Locate the cell with the specified text and output its [x, y] center coordinate. 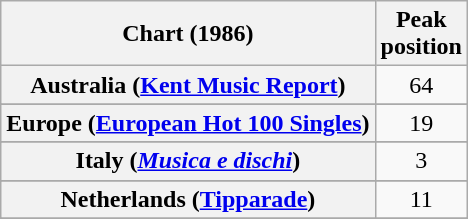
3 [421, 161]
Chart (1986) [188, 34]
Netherlands (Tipparade) [188, 199]
Europe (European Hot 100 Singles) [188, 123]
11 [421, 199]
64 [421, 85]
Italy (Musica e dischi) [188, 161]
Australia (Kent Music Report) [188, 85]
Peakposition [421, 34]
19 [421, 123]
